Scan for the cell matching the given text and deliver its (X, Y) coordinate at center. 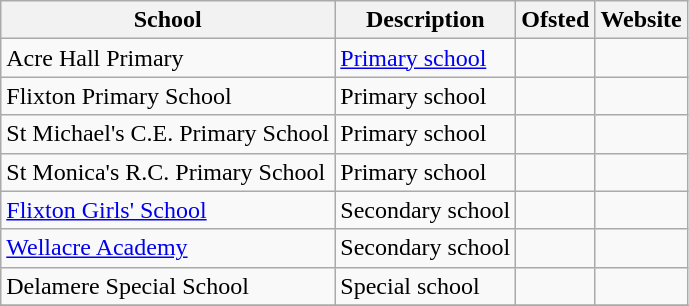
Ofsted (556, 20)
St Monica's R.C. Primary School (168, 172)
Acre Hall Primary (168, 58)
St Michael's C.E. Primary School (168, 134)
Flixton Primary School (168, 96)
School (168, 20)
Wellacre Academy (168, 248)
Delamere Special School (168, 286)
Special school (426, 286)
Website (641, 20)
Flixton Girls' School (168, 210)
Description (426, 20)
